For the text-containing cell, return its midpoint in [x, y] coordinate format. 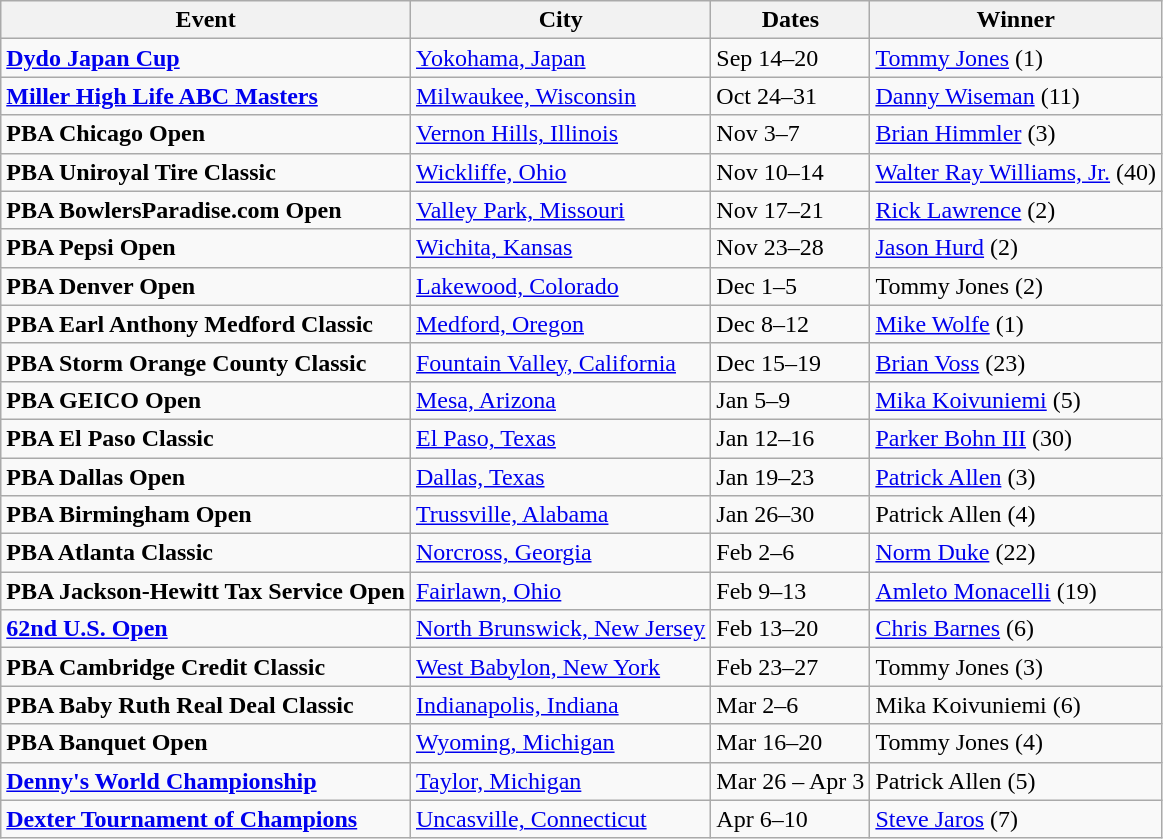
Mar 16–20 [790, 743]
Milwaukee, Wisconsin [560, 96]
Feb 2–6 [790, 553]
Vernon Hills, Illinois [560, 134]
Jan 19–23 [790, 477]
Dec 15–19 [790, 362]
PBA Storm Orange County Classic [206, 362]
Oct 24–31 [790, 96]
Rick Lawrence (2) [1016, 210]
Dallas, Texas [560, 477]
Fountain Valley, California [560, 362]
Jan 12–16 [790, 438]
West Babylon, New York [560, 667]
Event [206, 20]
Dexter Tournament of Champions [206, 819]
El Paso, Texas [560, 438]
Uncasville, Connecticut [560, 819]
Dydo Japan Cup [206, 58]
Indianapolis, Indiana [560, 705]
Patrick Allen (4) [1016, 515]
Medford, Oregon [560, 324]
Dec 8–12 [790, 324]
Dates [790, 20]
PBA Dallas Open [206, 477]
Amleto Monacelli (19) [1016, 591]
Feb 13–20 [790, 629]
Yokohama, Japan [560, 58]
Parker Bohn III (30) [1016, 438]
PBA GEICO Open [206, 400]
Chris Barnes (6) [1016, 629]
Nov 23–28 [790, 248]
Jan 26–30 [790, 515]
Norcross, Georgia [560, 553]
Dec 1–5 [790, 286]
Fairlawn, Ohio [560, 591]
Brian Voss (23) [1016, 362]
PBA Atlanta Classic [206, 553]
Apr 6–10 [790, 819]
Brian Himmler (3) [1016, 134]
Patrick Allen (5) [1016, 781]
Walter Ray Williams, Jr. (40) [1016, 172]
Denny's World Championship [206, 781]
Norm Duke (22) [1016, 553]
Wickliffe, Ohio [560, 172]
PBA BowlersParadise.com Open [206, 210]
Trussville, Alabama [560, 515]
PBA Earl Anthony Medford Classic [206, 324]
Mar 26 – Apr 3 [790, 781]
Tommy Jones (1) [1016, 58]
PBA Chicago Open [206, 134]
Steve Jaros (7) [1016, 819]
PBA Birmingham Open [206, 515]
62nd U.S. Open [206, 629]
Feb 9–13 [790, 591]
Mika Koivuniemi (5) [1016, 400]
Sep 14–20 [790, 58]
Mesa, Arizona [560, 400]
PBA El Paso Classic [206, 438]
Nov 17–21 [790, 210]
Feb 23–27 [790, 667]
Miller High Life ABC Masters [206, 96]
Winner [1016, 20]
Tommy Jones (3) [1016, 667]
PBA Denver Open [206, 286]
Patrick Allen (3) [1016, 477]
Nov 3–7 [790, 134]
Nov 10–14 [790, 172]
Mike Wolfe (1) [1016, 324]
North Brunswick, New Jersey [560, 629]
Danny Wiseman (11) [1016, 96]
PBA Cambridge Credit Classic [206, 667]
Mika Koivuniemi (6) [1016, 705]
Tommy Jones (4) [1016, 743]
City [560, 20]
Lakewood, Colorado [560, 286]
PBA Jackson-Hewitt Tax Service Open [206, 591]
Jan 5–9 [790, 400]
PBA Uniroyal Tire Classic [206, 172]
Taylor, Michigan [560, 781]
Jason Hurd (2) [1016, 248]
Valley Park, Missouri [560, 210]
PBA Pepsi Open [206, 248]
Wichita, Kansas [560, 248]
Tommy Jones (2) [1016, 286]
Mar 2–6 [790, 705]
PBA Baby Ruth Real Deal Classic [206, 705]
PBA Banquet Open [206, 743]
Wyoming, Michigan [560, 743]
